Extract the (X, Y) coordinate from the center of the cell holding the provided text.  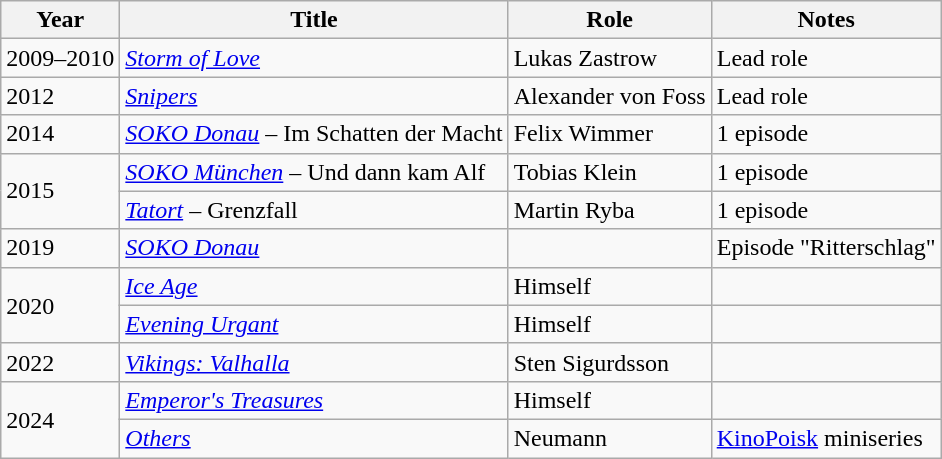
2012 (60, 96)
SOKO München – Und dann kam Alf (314, 172)
2015 (60, 191)
Others (314, 438)
2024 (60, 419)
SOKO Donau (314, 248)
Snipers (314, 96)
Tatort – Grenzfall (314, 210)
2022 (60, 362)
Storm of Love (314, 58)
Alexander von Foss (610, 96)
Year (60, 20)
Lukas Zastrow (610, 58)
Tobias Klein (610, 172)
Martin Ryba (610, 210)
Felix Wimmer (610, 134)
Notes (826, 20)
SOKO Donau – Im Schatten der Macht (314, 134)
Neumann (610, 438)
2009–2010 (60, 58)
2019 (60, 248)
Emperor's Treasures (314, 400)
Episode "Ritterschlag" (826, 248)
Title (314, 20)
Ice Age (314, 286)
Vikings: Valhalla (314, 362)
Evening Urgant (314, 324)
2014 (60, 134)
Role (610, 20)
2020 (60, 305)
KinoPoisk miniseries (826, 438)
Sten Sigurdsson (610, 362)
